Return [X, Y] of the center of cell containing provided text 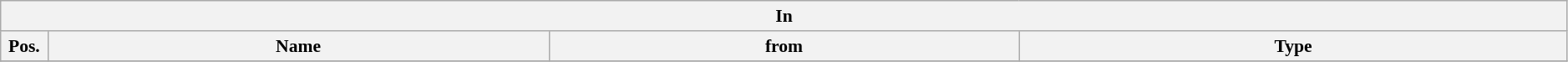
Type [1293, 46]
from [784, 46]
In [784, 16]
Pos. [24, 46]
Name [298, 46]
